Scan for the cell matching the given text and deliver its [x, y] coordinate at center. 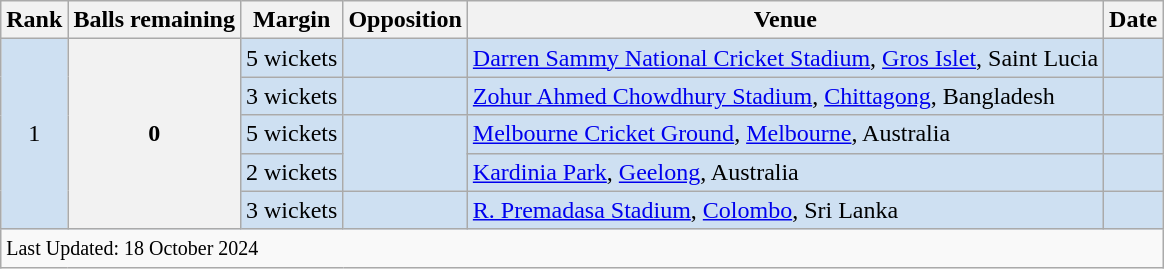
Kardinia Park, Geelong, Australia [785, 172]
Margin [291, 20]
R. Premadasa Stadium, Colombo, Sri Lanka [785, 210]
Date [1134, 20]
Zohur Ahmed Chowdhury Stadium, Chittagong, Bangladesh [785, 96]
Rank [34, 20]
0 [154, 134]
Melbourne Cricket Ground, Melbourne, Australia [785, 134]
Venue [785, 20]
Last Updated: 18 October 2024 [582, 248]
Opposition [405, 20]
2 wickets [291, 172]
Balls remaining [154, 20]
1 [34, 134]
Darren Sammy National Cricket Stadium, Gros Islet, Saint Lucia [785, 58]
